Search for the cell housing the specified text and yield its (x, y) center coordinate. 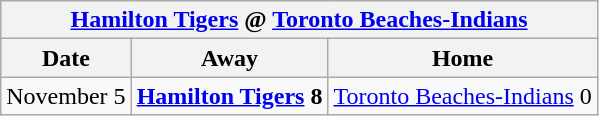
Hamilton Tigers 8 (230, 96)
Toronto Beaches-Indians 0 (462, 96)
Hamilton Tigers @ Toronto Beaches-Indians (300, 20)
Away (230, 58)
November 5 (66, 96)
Home (462, 58)
Date (66, 58)
